Locate the cell with the specified text and output its [X, Y] center coordinate. 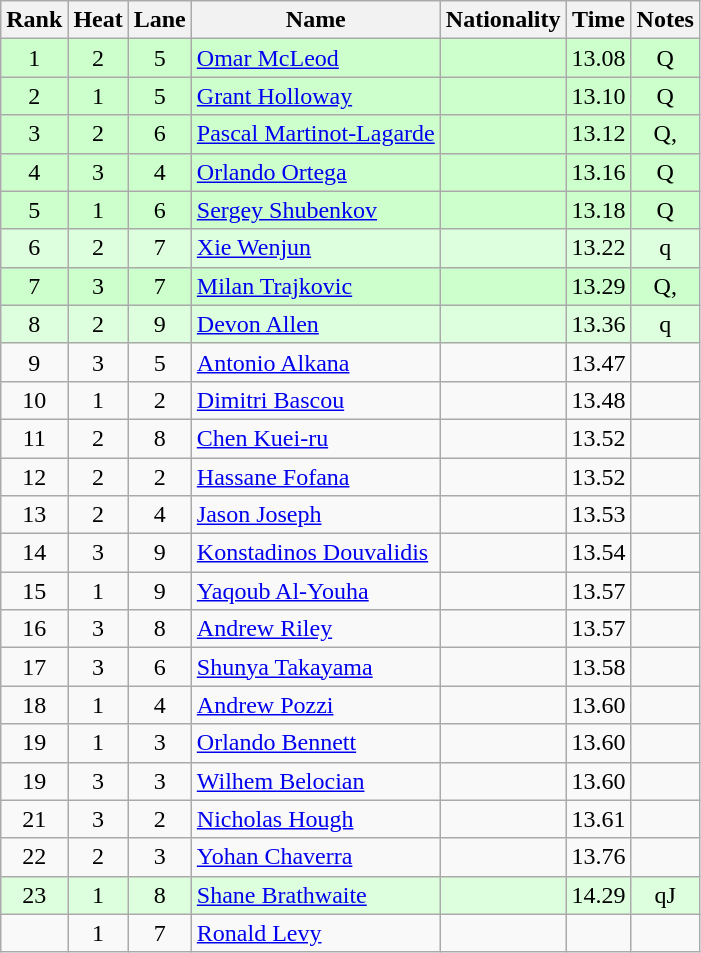
16 [34, 629]
Chen Kuei-ru [316, 438]
13.08 [598, 58]
13.29 [598, 286]
Konstadinos Douvalidis [316, 553]
Jason Joseph [316, 515]
13.47 [598, 362]
Time [598, 20]
13.36 [598, 324]
10 [34, 400]
Wilhem Belocian [316, 781]
13.22 [598, 248]
Orlando Bennett [316, 743]
13.18 [598, 210]
22 [34, 857]
13.10 [598, 96]
Nicholas Hough [316, 819]
Hassane Fofana [316, 477]
Heat [98, 20]
Shunya Takayama [316, 667]
Pascal Martinot-Lagarde [316, 134]
Notes [665, 20]
13.54 [598, 553]
Grant Holloway [316, 96]
13.53 [598, 515]
Orlando Ortega [316, 172]
Rank [34, 20]
qJ [665, 895]
Devon Allen [316, 324]
15 [34, 591]
Andrew Riley [316, 629]
11 [34, 438]
18 [34, 705]
Xie Wenjun [316, 248]
Andrew Pozzi [316, 705]
13.61 [598, 819]
14 [34, 553]
17 [34, 667]
Lane [160, 20]
Omar McLeod [316, 58]
13.58 [598, 667]
Yaqoub Al-Youha [316, 591]
21 [34, 819]
Shane Brathwaite [316, 895]
Name [316, 20]
13.48 [598, 400]
Dimitri Bascou [316, 400]
12 [34, 477]
Sergey Shubenkov [316, 210]
Ronald Levy [316, 933]
Yohan Chaverra [316, 857]
Nationality [503, 20]
Milan Trajkovic [316, 286]
13 [34, 515]
13.76 [598, 857]
14.29 [598, 895]
Antonio Alkana [316, 362]
13.16 [598, 172]
23 [34, 895]
13.12 [598, 134]
